Detect which cell encompasses the target text, then output its (X, Y) center coordinate. 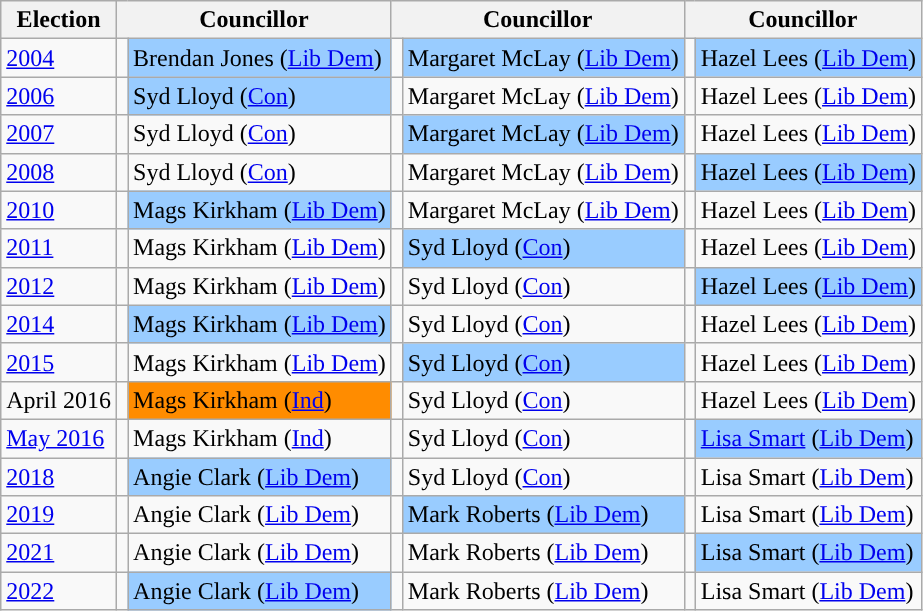
2008 (59, 172)
2011 (59, 248)
2010 (59, 210)
2007 (59, 134)
2021 (59, 553)
2015 (59, 362)
May 2016 (59, 438)
2022 (59, 591)
2012 (59, 286)
2019 (59, 515)
2014 (59, 324)
2004 (59, 58)
2006 (59, 96)
Brendan Jones (Lib Dem) (260, 58)
April 2016 (59, 400)
2018 (59, 477)
Election (59, 20)
